Return (x, y) of the center of cell containing provided text 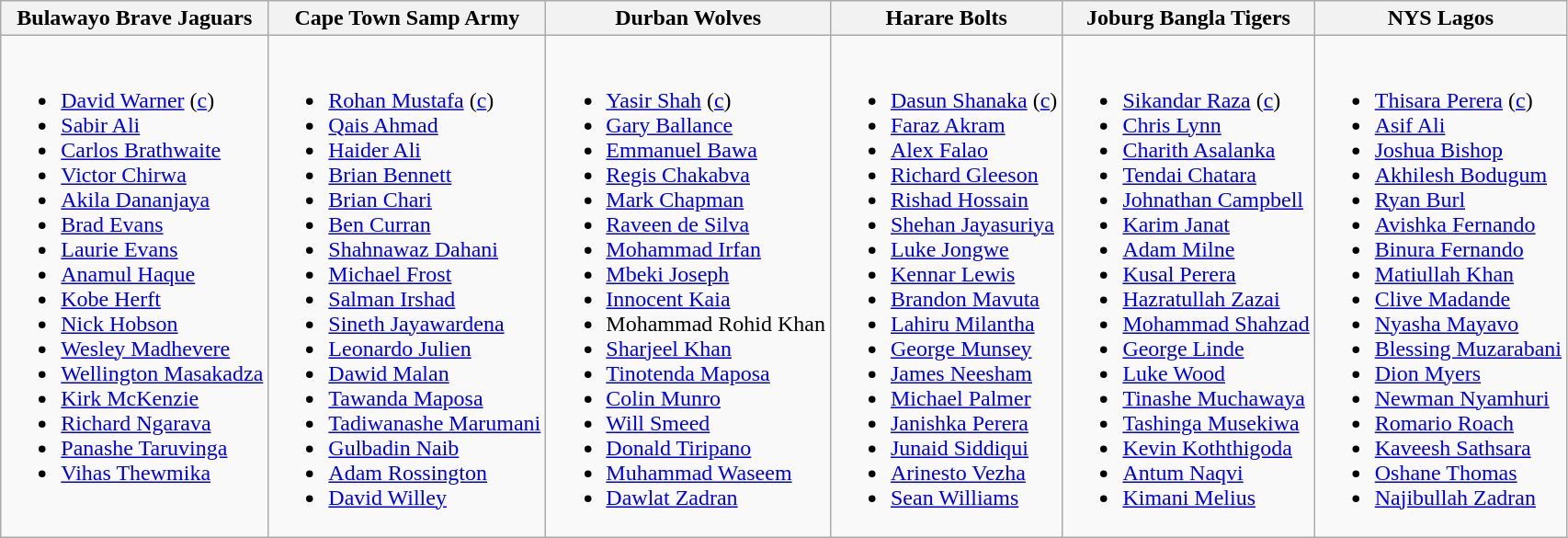
Durban Wolves (688, 18)
Harare Bolts (946, 18)
Bulawayo Brave Jaguars (134, 18)
Joburg Bangla Tigers (1188, 18)
NYS Lagos (1440, 18)
Cape Town Samp Army (407, 18)
